Identify which cell holds the provided text, then report its [x, y] central coordinate. 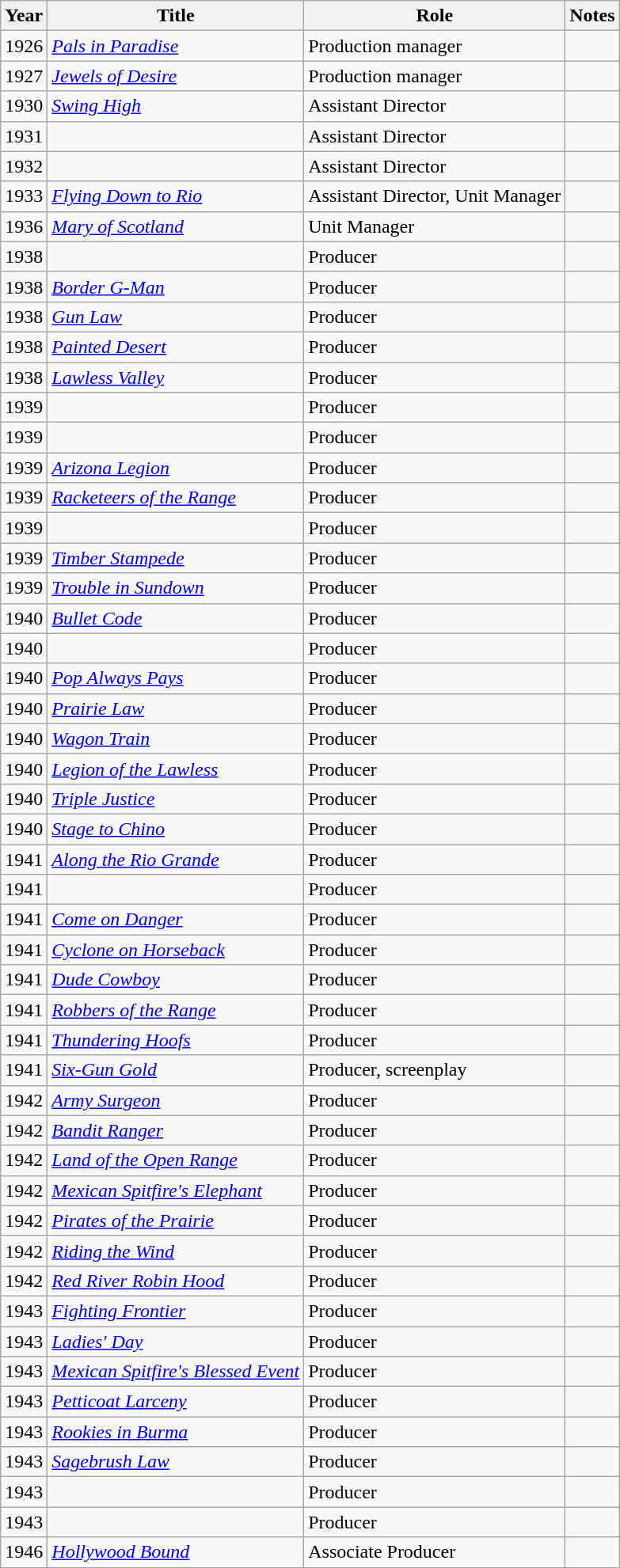
Triple Justice [176, 799]
Land of the Open Range [176, 1160]
Associate Producer [435, 1552]
1946 [24, 1552]
Producer, screenplay [435, 1070]
Thundering Hoofs [176, 1040]
1927 [24, 76]
Role [435, 16]
Timber Stampede [176, 558]
Ladies' Day [176, 1342]
Pop Always Pays [176, 678]
Robbers of the Range [176, 1010]
Prairie Law [176, 708]
Pals in Paradise [176, 46]
Dude Cowboy [176, 980]
Bullet Code [176, 618]
Fighting Frontier [176, 1311]
Riding the Wind [176, 1251]
Painted Desert [176, 347]
Army Surgeon [176, 1100]
Pirates of the Prairie [176, 1221]
Lawless Valley [176, 378]
Petticoat Larceny [176, 1402]
1926 [24, 46]
Jewels of Desire [176, 76]
1932 [24, 166]
Unit Manager [435, 226]
Rookies in Burma [176, 1432]
1933 [24, 196]
Sagebrush Law [176, 1462]
Red River Robin Hood [176, 1281]
Trouble in Sundown [176, 588]
Along the Rio Grande [176, 859]
Hollywood Bound [176, 1552]
Legion of the Lawless [176, 769]
1931 [24, 136]
Six-Gun Gold [176, 1070]
Mexican Spitfire's Elephant [176, 1190]
Assistant Director, Unit Manager [435, 196]
Flying Down to Rio [176, 196]
Swing High [176, 106]
Wagon Train [176, 738]
Border G-Man [176, 287]
Title [176, 16]
Arizona Legion [176, 468]
Bandit Ranger [176, 1130]
Come on Danger [176, 920]
Mexican Spitfire's Blessed Event [176, 1372]
Year [24, 16]
1930 [24, 106]
Cyclone on Horseback [176, 950]
Mary of Scotland [176, 226]
Gun Law [176, 317]
Racketeers of the Range [176, 498]
Stage to Chino [176, 829]
Notes [592, 16]
1936 [24, 226]
